Return (X, Y) of the center of cell containing provided text 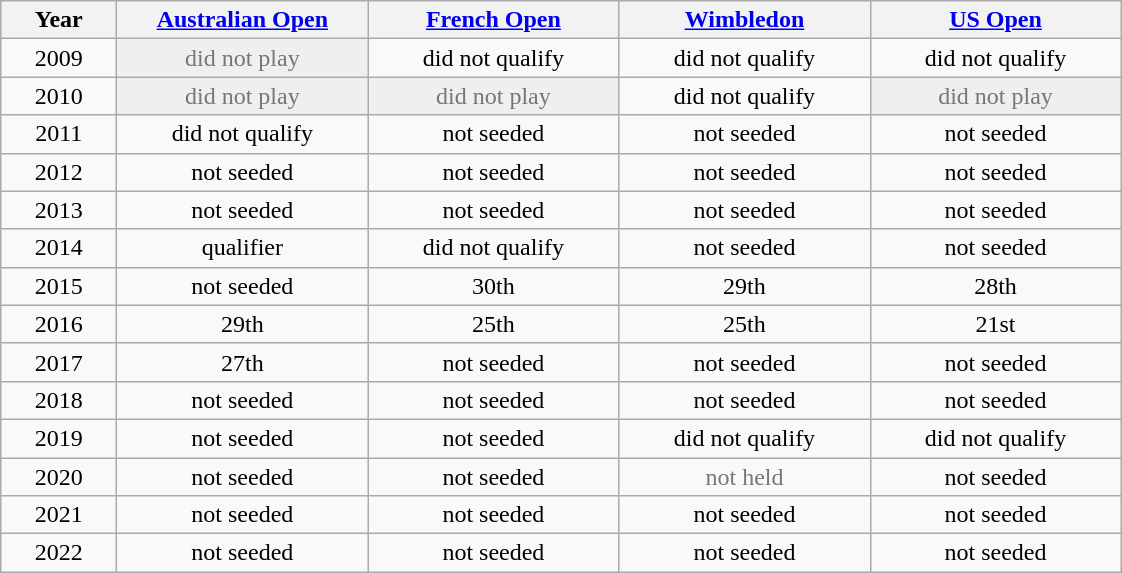
2019 (59, 438)
US Open (996, 20)
2012 (59, 172)
Australian Open (242, 20)
21st (996, 324)
qualifier (242, 248)
2010 (59, 96)
2011 (59, 134)
2020 (59, 477)
2009 (59, 58)
27th (242, 362)
2017 (59, 362)
French Open (494, 20)
Wimbledon (744, 20)
2021 (59, 515)
30th (494, 286)
not held (744, 477)
2013 (59, 210)
2014 (59, 248)
2015 (59, 286)
2022 (59, 553)
Year (59, 20)
2016 (59, 324)
2018 (59, 400)
28th (996, 286)
